Identify which cell holds the provided text, then report its (x, y) central coordinate. 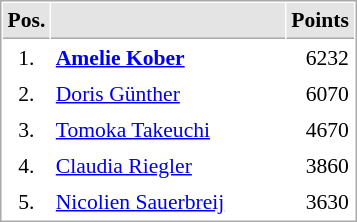
Nicolien Sauerbreij (168, 201)
4. (26, 165)
Pos. (26, 21)
6070 (320, 93)
Doris Günther (168, 93)
3630 (320, 201)
3. (26, 129)
Points (320, 21)
Tomoka Takeuchi (168, 129)
4670 (320, 129)
Amelie Kober (168, 57)
1. (26, 57)
5. (26, 201)
2. (26, 93)
6232 (320, 57)
3860 (320, 165)
Claudia Riegler (168, 165)
